Provide the [X, Y] coordinate of the cell's center where the given text is located.  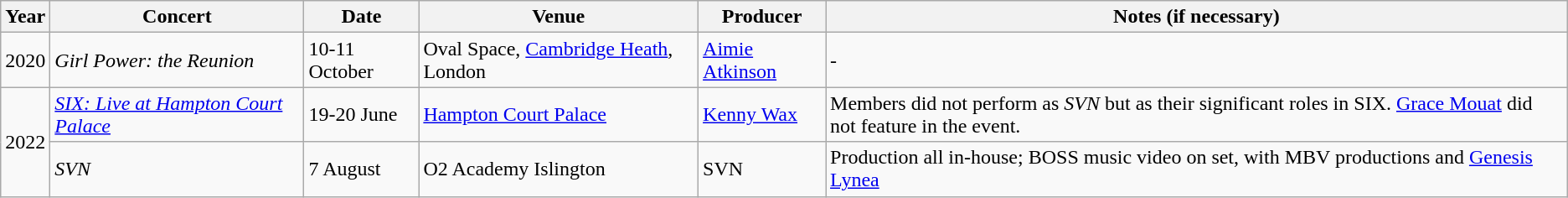
Venue [559, 17]
Production all in-house; BOSS music video on set, with MBV productions and Genesis Lynea [1197, 169]
Producer [762, 17]
Date [362, 17]
O2 Academy Islington [559, 169]
Girl Power: the Reunion [178, 60]
10-11 October [362, 60]
SIX: Live at Hampton Court Palace [178, 114]
Notes (if necessary) [1197, 17]
7 August [362, 169]
Hampton Court Palace [559, 114]
19-20 June [362, 114]
Oval Space, Cambridge Heath, London [559, 60]
Concert [178, 17]
- [1197, 60]
Kenny Wax [762, 114]
2022 [25, 142]
Aimie Atkinson [762, 60]
Year [25, 17]
Members did not perform as SVN but as their significant roles in SIX. Grace Mouat did not feature in the event. [1197, 114]
2020 [25, 60]
